Search for the cell housing the specified text and yield its (x, y) center coordinate. 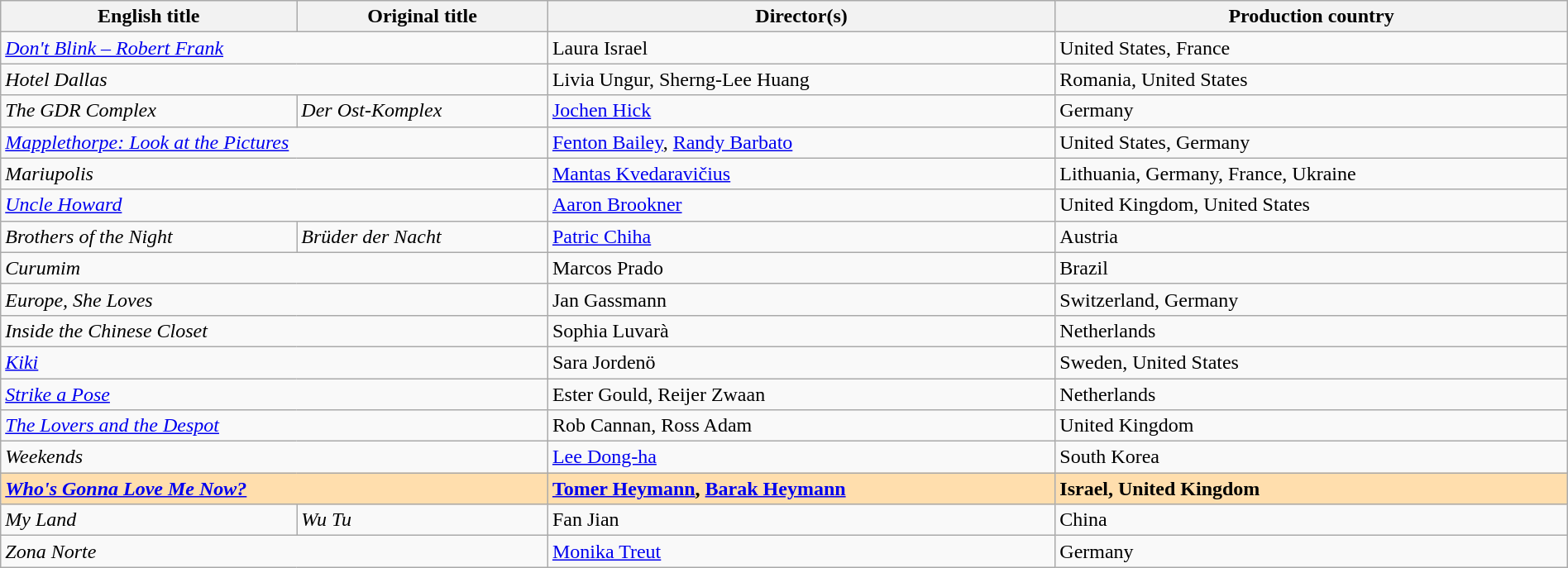
Romania, United States (1312, 79)
Mantas Kvedaravičius (801, 174)
Lithuania, Germany, France, Ukraine (1312, 174)
Curumim (275, 268)
Lee Dong-ha (801, 457)
Mapplethorpe: Look at the Pictures (275, 142)
Hotel Dallas (275, 79)
Tomer Heymann, Barak Heymann (801, 489)
Director(s) (801, 17)
United States, France (1312, 48)
Wu Tu (423, 520)
Uncle Howard (275, 205)
Fenton Bailey, Randy Barbato (801, 142)
Patric Chiha (801, 236)
United States, Germany (1312, 142)
Marcos Prado (801, 268)
Israel, United Kingdom (1312, 489)
Original title (423, 17)
Laura Israel (801, 48)
English title (149, 17)
Inside the Chinese Closet (275, 331)
United Kingdom (1312, 426)
Production country (1312, 17)
Aaron Brookner (801, 205)
China (1312, 520)
Monika Treut (801, 551)
Brothers of the Night (149, 236)
Don't Blink – Robert Frank (275, 48)
Ester Gould, Reijer Zwaan (801, 394)
Jan Gassmann (801, 299)
My Land (149, 520)
Rob Cannan, Ross Adam (801, 426)
Switzerland, Germany (1312, 299)
Weekends (275, 457)
Europe, She Loves (275, 299)
South Korea (1312, 457)
Sara Jordenö (801, 362)
Der Ost-Komplex (423, 111)
Who's Gonna Love Me Now? (275, 489)
United Kingdom, United States (1312, 205)
Sweden, United States (1312, 362)
Fan Jian (801, 520)
The Lovers and the Despot (275, 426)
Livia Ungur, Sherng-Lee Huang (801, 79)
Brazil (1312, 268)
Brüder der Nacht (423, 236)
Jochen Hick (801, 111)
The GDR Complex (149, 111)
Zona Norte (275, 551)
Austria (1312, 236)
Strike a Pose (275, 394)
Sophia Luvarà (801, 331)
Mariupolis (275, 174)
Kiki (275, 362)
